Identify which cell holds the provided text, then report its [X, Y] central coordinate. 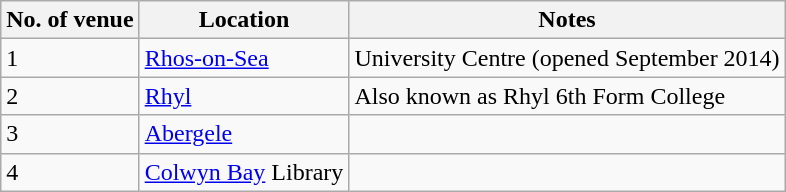
Notes [567, 20]
2 [70, 96]
3 [70, 134]
4 [70, 172]
Location [244, 20]
Rhyl [244, 96]
Also known as Rhyl 6th Form College [567, 96]
Abergele [244, 134]
No. of venue [70, 20]
Rhos-on-Sea [244, 58]
Colwyn Bay Library [244, 172]
1 [70, 58]
University Centre (opened September 2014) [567, 58]
